Scan for the cell matching the given text and deliver its [x, y] coordinate at center. 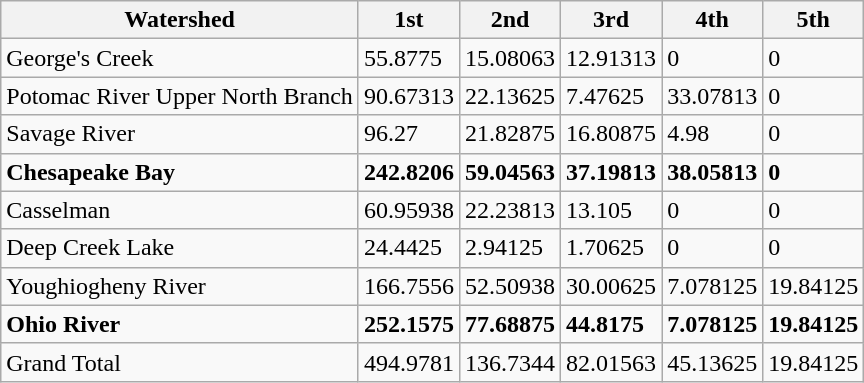
Youghiogheny River [180, 286]
136.7344 [510, 362]
2.94125 [510, 248]
24.4425 [408, 248]
Deep Creek Lake [180, 248]
90.67313 [408, 96]
44.8175 [612, 324]
37.19813 [612, 172]
60.95938 [408, 210]
2nd [510, 20]
22.13625 [510, 96]
5th [814, 20]
Savage River [180, 134]
59.04563 [510, 172]
30.00625 [612, 286]
33.07813 [712, 96]
George's Creek [180, 58]
38.05813 [712, 172]
21.82875 [510, 134]
4.98 [712, 134]
252.1575 [408, 324]
242.8206 [408, 172]
16.80875 [612, 134]
Potomac River Upper North Branch [180, 96]
1.70625 [612, 248]
Chesapeake Bay [180, 172]
3rd [612, 20]
12.91313 [612, 58]
13.105 [612, 210]
15.08063 [510, 58]
166.7556 [408, 286]
1st [408, 20]
96.27 [408, 134]
7.47625 [612, 96]
52.50938 [510, 286]
45.13625 [712, 362]
494.9781 [408, 362]
4th [712, 20]
Grand Total [180, 362]
Ohio River [180, 324]
Watershed [180, 20]
22.23813 [510, 210]
Casselman [180, 210]
55.8775 [408, 58]
82.01563 [612, 362]
77.68875 [510, 324]
